Identify which cell holds the provided text, then report its [x, y] central coordinate. 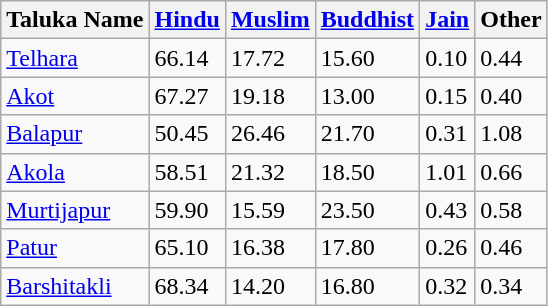
17.80 [367, 248]
Akola [75, 172]
16.38 [270, 248]
0.43 [448, 210]
0.46 [511, 248]
1.01 [448, 172]
26.46 [270, 134]
Balapur [75, 134]
23.50 [367, 210]
58.51 [187, 172]
Murtijapur [75, 210]
Other [511, 20]
21.32 [270, 172]
Buddhist [367, 20]
0.34 [511, 286]
15.59 [270, 210]
50.45 [187, 134]
0.31 [448, 134]
Patur [75, 248]
Muslim [270, 20]
0.26 [448, 248]
66.14 [187, 58]
Barshitakli [75, 286]
15.60 [367, 58]
0.44 [511, 58]
0.66 [511, 172]
1.08 [511, 134]
Telhara [75, 58]
21.70 [367, 134]
17.72 [270, 58]
Jain [448, 20]
13.00 [367, 96]
0.32 [448, 286]
67.27 [187, 96]
16.80 [367, 286]
14.20 [270, 286]
65.10 [187, 248]
Taluka Name [75, 20]
19.18 [270, 96]
Hindu [187, 20]
0.40 [511, 96]
18.50 [367, 172]
Akot [75, 96]
0.58 [511, 210]
59.90 [187, 210]
0.15 [448, 96]
68.34 [187, 286]
0.10 [448, 58]
